Identify which cell holds the provided text, then report its (x, y) central coordinate. 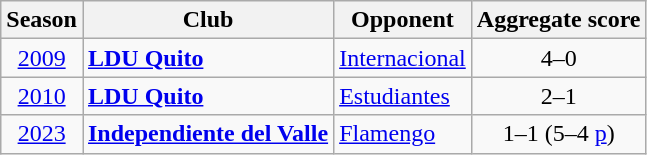
2010 (42, 96)
Season (42, 20)
Internacional (403, 58)
4–0 (558, 58)
2–1 (558, 96)
2023 (42, 134)
Estudiantes (403, 96)
2009 (42, 58)
1–1 (5–4 p) (558, 134)
Flamengo (403, 134)
Independiente del Valle (208, 134)
Aggregate score (558, 20)
Club (208, 20)
Opponent (403, 20)
